Return the [x, y] coordinate for the center point of the cell that contains the specified text.  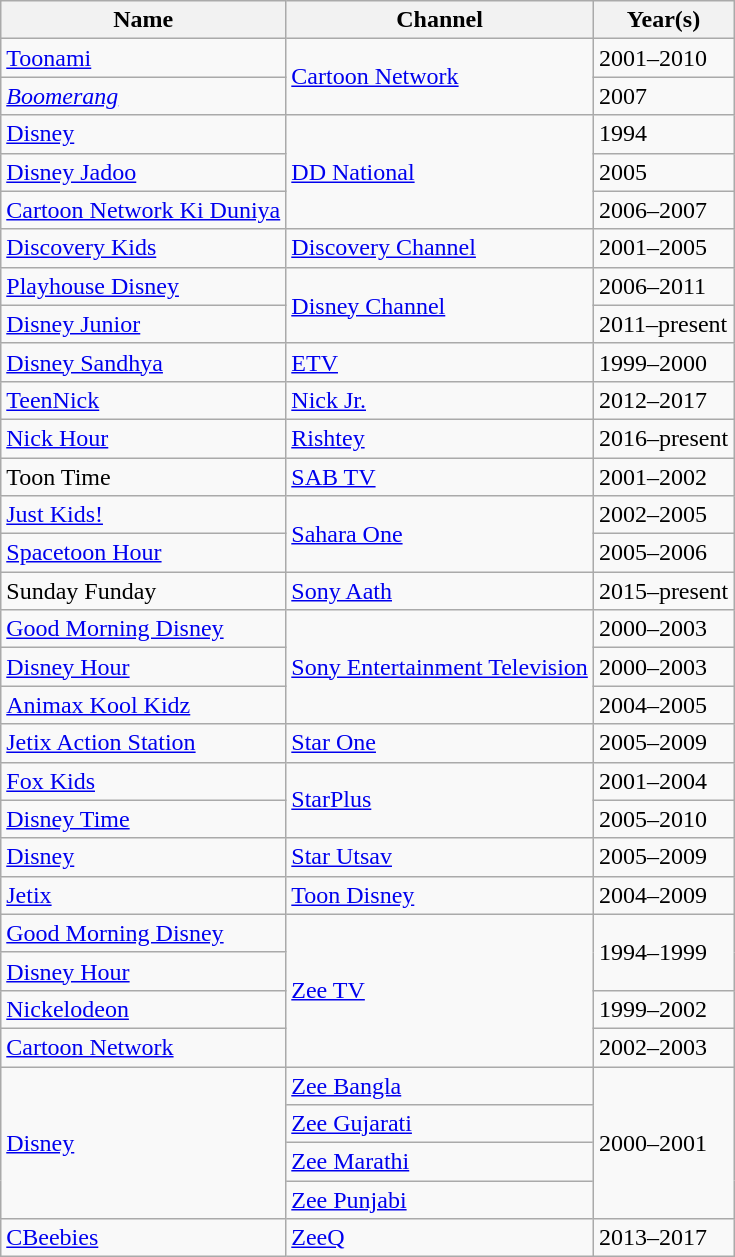
Discovery Kids [144, 248]
StarPlus [440, 800]
Toon Time [144, 477]
Star Utsav [440, 857]
2005–2006 [663, 553]
Rishtey [440, 438]
ZeeQ [440, 1238]
Sahara One [440, 534]
Sony Aath [440, 591]
SAB TV [440, 477]
2016–present [663, 438]
1999–2000 [663, 362]
Nickelodeon [144, 1009]
2012–2017 [663, 400]
2001–2005 [663, 248]
2001–2002 [663, 477]
Sony Entertainment Television [440, 667]
2015–present [663, 591]
2011–present [663, 324]
Zee Marathi [440, 1162]
Spacetoon Hour [144, 553]
DD National [440, 172]
Disney Junior [144, 324]
Jetix Action Station [144, 743]
Playhouse Disney [144, 286]
2013–2017 [663, 1238]
2004–2005 [663, 705]
2007 [663, 96]
Fox Kids [144, 781]
Disney Jadoo [144, 172]
Jetix [144, 895]
CBeebies [144, 1238]
Disney Sandhya [144, 362]
Disney Time [144, 819]
Star One [440, 743]
Nick Jr. [440, 400]
Boomerang [144, 96]
TeenNick [144, 400]
2005–2010 [663, 819]
Sunday Funday [144, 591]
Toon Disney [440, 895]
Zee Bangla [440, 1085]
2000–2001 [663, 1142]
1999–2002 [663, 1009]
Toonami [144, 58]
Year(s) [663, 20]
2002–2003 [663, 1047]
Zee Punjabi [440, 1200]
Channel [440, 20]
Zee Gujarati [440, 1124]
2006–2011 [663, 286]
Disney Channel [440, 305]
1994 [663, 134]
Animax Kool Kidz [144, 705]
2005 [663, 172]
2002–2005 [663, 515]
Nick Hour [144, 438]
Cartoon Network Ki Duniya [144, 210]
1994–1999 [663, 952]
2006–2007 [663, 210]
2004–2009 [663, 895]
Discovery Channel [440, 248]
2001–2010 [663, 58]
ETV [440, 362]
2001–2004 [663, 781]
Just Kids! [144, 515]
Name [144, 20]
Zee TV [440, 990]
